Detect which cell encompasses the target text, then output its (x, y) center coordinate. 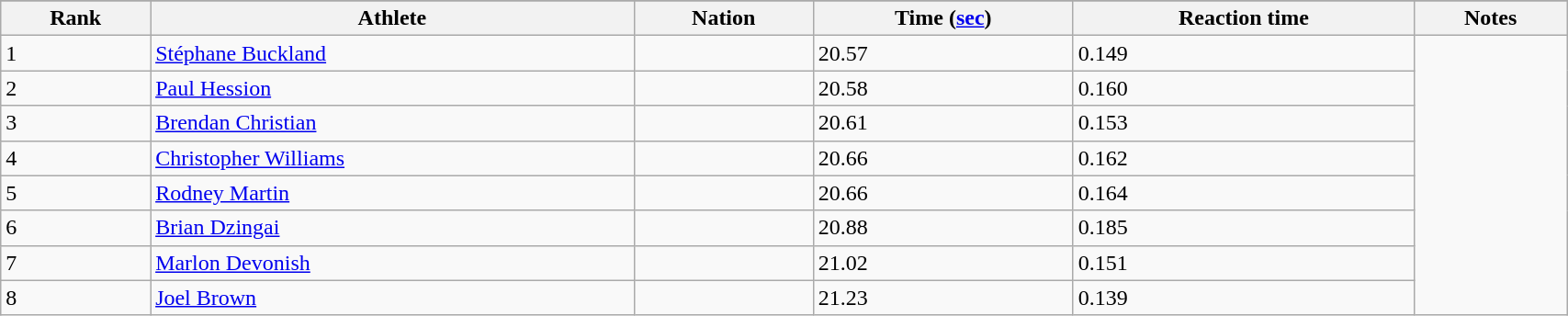
Rodney Martin (393, 193)
Christopher Williams (393, 158)
6 (75, 228)
Athlete (393, 18)
0.185 (1244, 228)
4 (75, 158)
0.151 (1244, 263)
20.57 (942, 53)
Rank (75, 18)
Brendan Christian (393, 123)
Nation (724, 18)
20.88 (942, 228)
5 (75, 193)
Reaction time (1244, 18)
0.153 (1244, 123)
0.139 (1244, 298)
21.02 (942, 263)
0.149 (1244, 53)
2 (75, 88)
Paul Hession (393, 88)
Notes (1491, 18)
Brian Dzingai (393, 228)
Time (sec) (942, 18)
20.58 (942, 88)
0.160 (1244, 88)
21.23 (942, 298)
0.164 (1244, 193)
3 (75, 123)
8 (75, 298)
20.61 (942, 123)
Joel Brown (393, 298)
Marlon Devonish (393, 263)
Stéphane Buckland (393, 53)
0.162 (1244, 158)
7 (75, 263)
1 (75, 53)
